For the text-containing cell, return its midpoint in [X, Y] coordinate format. 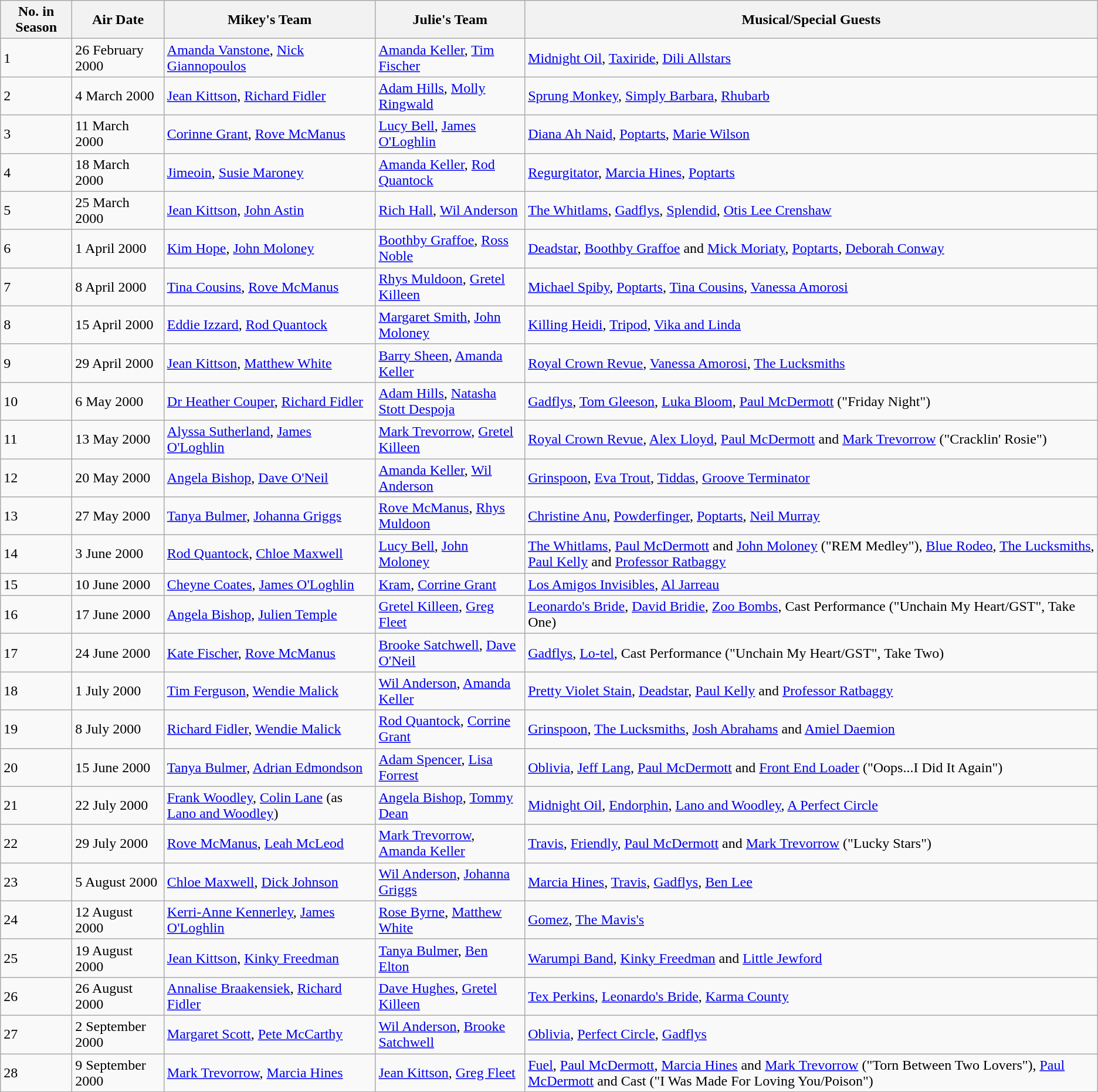
17 June 2000 [118, 615]
Corinne Grant, Rove McManus [270, 134]
Diana Ah Naid, Poptarts, Marie Wilson [812, 134]
Brooke Satchwell, Dave O'Neil [450, 653]
22 July 2000 [118, 805]
Kim Hope, John Moloney [270, 249]
Royal Crown Revue, Vanessa Amorosi, The Lucksmiths [812, 363]
3 [36, 134]
Mark Trevorrow, Gretel Killeen [450, 439]
28 [36, 1073]
4 March 2000 [118, 96]
Rhys Muldoon, Gretel Killeen [450, 286]
18 March 2000 [118, 173]
Mikey's Team [270, 20]
Amanda Keller, Tim Fischer [450, 58]
27 May 2000 [118, 516]
Regurgitator, Marcia Hines, Poptarts [812, 173]
Angela Bishop, Dave O'Neil [270, 478]
Pretty Violet Stain, Deadstar, Paul Kelly and Professor Ratbaggy [812, 691]
26 [36, 996]
22 [36, 844]
The Whitlams, Gadflys, Splendid, Otis Lee Crenshaw [812, 210]
8 April 2000 [118, 286]
17 [36, 653]
Tex Perkins, Leonardo's Bride, Karma County [812, 996]
Midnight Oil, Taxiride, Dili Allstars [812, 58]
Wil Anderson, Amanda Keller [450, 691]
13 [36, 516]
6 [36, 249]
Adam Spencer, Lisa Forrest [450, 768]
15 June 2000 [118, 768]
3 June 2000 [118, 554]
11 March 2000 [118, 134]
1 July 2000 [118, 691]
Rod Quantock, Chloe Maxwell [270, 554]
21 [36, 805]
4 [36, 173]
Eddie Izzard, Rod Quantock [270, 325]
Rove McManus, Rhys Muldoon [450, 516]
Boothby Graffoe, Ross Noble [450, 249]
Mark Trevorrow, Marcia Hines [270, 1073]
10 June 2000 [118, 584]
Gadflys, Tom Gleeson, Luka Bloom, Paul McDermott ("Friday Night") [812, 401]
29 July 2000 [118, 844]
10 [36, 401]
Jean Kittson, Matthew White [270, 363]
5 [36, 210]
Fuel, Paul McDermott, Marcia Hines and Mark Trevorrow ("Torn Between Two Lovers"), Paul McDermott and Cast ("I Was Made For Loving You/Poison") [812, 1073]
Angela Bishop, Julien Temple [270, 615]
Annalise Braakensiek, Richard Fidler [270, 996]
Amanda Keller, Wil Anderson [450, 478]
Alyssa Sutherland, James O'Loghlin [270, 439]
Tina Cousins, Rove McManus [270, 286]
26 February 2000 [118, 58]
Rod Quantock, Corrine Grant [450, 729]
Oblivia, Perfect Circle, Gadflys [812, 1034]
Leonardo's Bride, David Bridie, Zoo Bombs, Cast Performance ("Unchain My Heart/GST", Take One) [812, 615]
Margaret Smith, John Moloney [450, 325]
Oblivia, Jeff Lang, Paul McDermott and Front End Loader ("Oops...I Did It Again") [812, 768]
Adam Hills, Molly Ringwald [450, 96]
23 [36, 881]
20 [36, 768]
11 [36, 439]
7 [36, 286]
Jean Kittson, Greg Fleet [450, 1073]
9 September 2000 [118, 1073]
25 March 2000 [118, 210]
Royal Crown Revue, Alex Lloyd, Paul McDermott and Mark Trevorrow ("Cracklin' Rosie") [812, 439]
Marcia Hines, Travis, Gadflys, Ben Lee [812, 881]
Wil Anderson, Brooke Satchwell [450, 1034]
18 [36, 691]
Barry Sheen, Amanda Keller [450, 363]
Travis, Friendly, Paul McDermott and Mark Trevorrow ("Lucky Stars") [812, 844]
Lucy Bell, John Moloney [450, 554]
Warumpi Band, Kinky Freedman and Little Jewford [812, 958]
19 August 2000 [118, 958]
Kram, Corrine Grant [450, 584]
Tanya Bulmer, Johanna Griggs [270, 516]
Dave Hughes, Gretel Killeen [450, 996]
Grinspoon, Eva Trout, Tiddas, Groove Terminator [812, 478]
Tanya Bulmer, Adrian Edmondson [270, 768]
Kate Fischer, Rove McManus [270, 653]
Jimeoin, Susie Maroney [270, 173]
Killing Heidi, Tripod, Vika and Linda [812, 325]
2 September 2000 [118, 1034]
14 [36, 554]
Los Amigos Invisibles, Al Jarreau [812, 584]
19 [36, 729]
No. in Season [36, 20]
Julie's Team [450, 20]
6 May 2000 [118, 401]
29 April 2000 [118, 363]
25 [36, 958]
Chloe Maxwell, Dick Johnson [270, 881]
Midnight Oil, Endorphin, Lano and Woodley, A Perfect Circle [812, 805]
Wil Anderson, Johanna Griggs [450, 881]
Rove McManus, Leah McLeod [270, 844]
26 August 2000 [118, 996]
Mark Trevorrow, Amanda Keller [450, 844]
Kerri-Anne Kennerley, James O'Loghlin [270, 920]
Gadflys, Lo-tel, Cast Performance ("Unchain My Heart/GST", Take Two) [812, 653]
Rose Byrne, Matthew White [450, 920]
13 May 2000 [118, 439]
20 May 2000 [118, 478]
12 August 2000 [118, 920]
Tanya Bulmer, Ben Elton [450, 958]
24 June 2000 [118, 653]
16 [36, 615]
Dr Heather Couper, Richard Fidler [270, 401]
9 [36, 363]
1 April 2000 [118, 249]
Michael Spiby, Poptarts, Tina Cousins, Vanessa Amorosi [812, 286]
Jean Kittson, John Astin [270, 210]
Sprung Monkey, Simply Barbara, Rhubarb [812, 96]
1 [36, 58]
Rich Hall, Wil Anderson [450, 210]
12 [36, 478]
Gretel Killeen, Greg Fleet [450, 615]
Christine Anu, Powderfinger, Poptarts, Neil Murray [812, 516]
Musical/Special Guests [812, 20]
Jean Kittson, Kinky Freedman [270, 958]
Gomez, The Mavis's [812, 920]
Jean Kittson, Richard Fidler [270, 96]
Tim Ferguson, Wendie Malick [270, 691]
The Whitlams, Paul McDermott and John Moloney ("REM Medley"), Blue Rodeo, The Lucksmiths, Paul Kelly and Professor Ratbaggy [812, 554]
27 [36, 1034]
Adam Hills, Natasha Stott Despoja [450, 401]
15 [36, 584]
Grinspoon, The Lucksmiths, Josh Abrahams and Amiel Daemion [812, 729]
5 August 2000 [118, 881]
8 [36, 325]
Richard Fidler, Wendie Malick [270, 729]
Lucy Bell, James O'Loghlin [450, 134]
Angela Bishop, Tommy Dean [450, 805]
Amanda Vanstone, Nick Giannopoulos [270, 58]
2 [36, 96]
Margaret Scott, Pete McCarthy [270, 1034]
8 July 2000 [118, 729]
Air Date [118, 20]
Frank Woodley, Colin Lane (as Lano and Woodley) [270, 805]
Amanda Keller, Rod Quantock [450, 173]
Deadstar, Boothby Graffoe and Mick Moriaty, Poptarts, Deborah Conway [812, 249]
15 April 2000 [118, 325]
Cheyne Coates, James O'Loghlin [270, 584]
24 [36, 920]
